Return [x, y] of the center of cell containing provided text 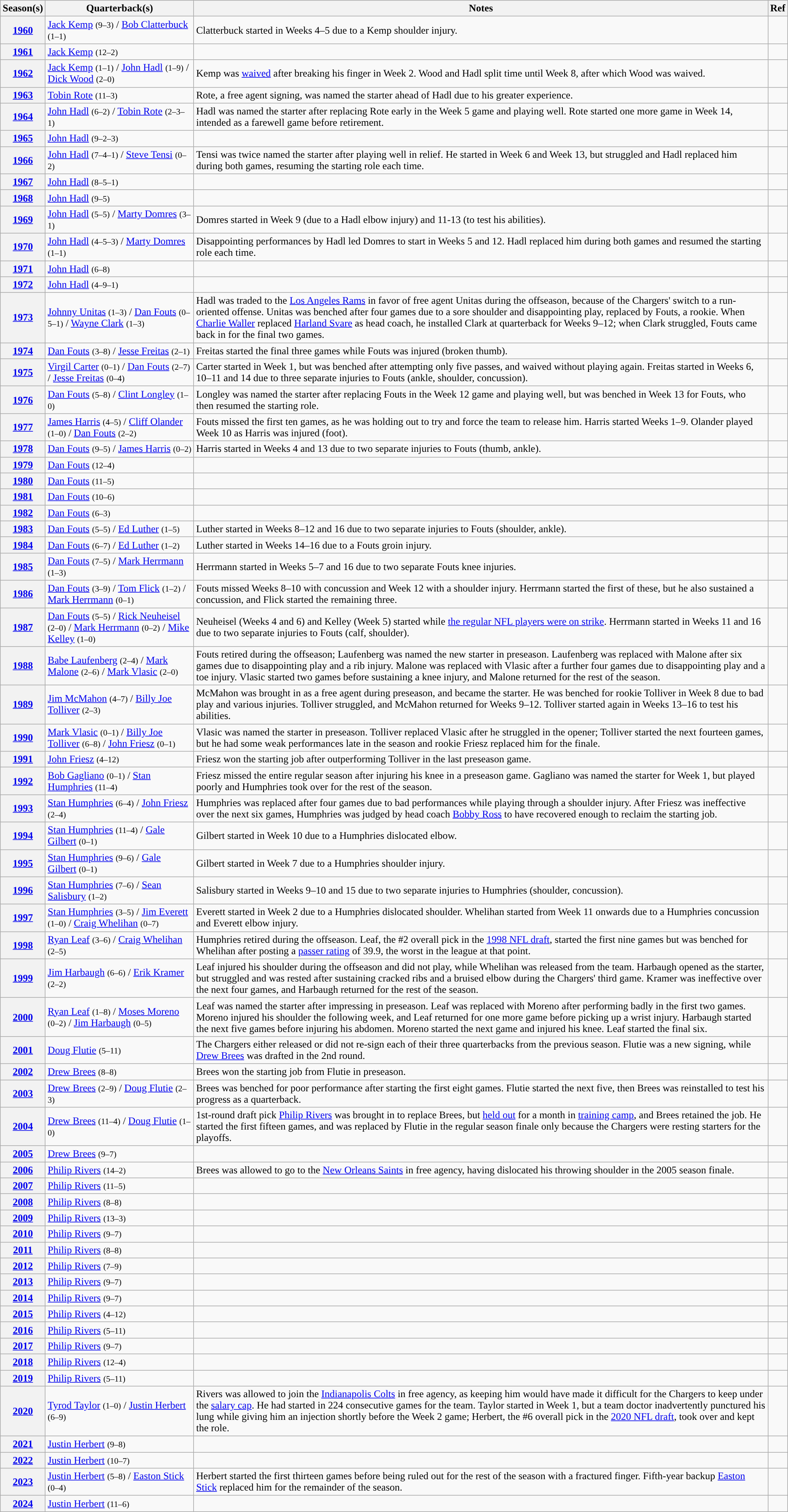
Notes [481, 8]
1974 [23, 351]
2016 [23, 1330]
Dan Fouts (6–3) [120, 513]
2011 [23, 1250]
Jim Harbaugh (6–6) / Erik Kramer (2–2) [120, 978]
Dan Fouts (11–5) [120, 481]
Dan Fouts (3–8) / Jesse Freitas (2–1) [120, 351]
Dan Fouts (9–5) / James Harris (0–2) [120, 449]
2019 [23, 1378]
Dan Fouts (5–8) / Clint Longley (1–0) [120, 400]
2024 [23, 1504]
Luther started in Weeks 14–16 due to a Fouts groin injury. [481, 545]
Justin Herbert (5–8) / Easton Stick (0–4) [120, 1482]
Babe Laufenberg (2–4) / Mark Malone (2–6) / Mark Vlasic (2–0) [120, 666]
Brees won the starting job from Flutie in preseason. [481, 1072]
Dan Fouts (7–5) / Mark Herrmann (1–3) [120, 566]
1979 [23, 465]
Doug Flutie (5–11) [120, 1050]
Drew Brees (2–9) / Doug Flutie (2–3) [120, 1093]
1969 [23, 220]
Jack Kemp (12–2) [120, 52]
Herrmann started in Weeks 5–7 and 16 due to two separate Fouts knee injuries. [481, 566]
Bob Gagliano (0–1) / Stan Humphries (11–4) [120, 781]
Brees was allowed to go to the New Orleans Saints in free agency, having dislocated his throwing shoulder in the 2005 season finale. [481, 1170]
Philip Rivers (12–4) [120, 1362]
1999 [23, 978]
1997 [23, 918]
1975 [23, 373]
Gilbert started in Week 7 due to a Humphries shoulder injury. [481, 863]
John Hadl (6–2) / Tobin Rote (2–3–1) [120, 117]
2007 [23, 1186]
1996 [23, 890]
Harris started in Weeks 4 and 13 due to two separate injuries to Fouts (thumb, ankle). [481, 449]
Drew Brees (11–4) / Doug Flutie (1–0) [120, 1127]
2009 [23, 1218]
Philip Rivers (4–12) [120, 1314]
2022 [23, 1460]
1968 [23, 198]
John Hadl (5–5) / Marty Domres (3–1) [120, 220]
1990 [23, 738]
John Hadl (4–9–1) [120, 285]
1980 [23, 481]
2005 [23, 1154]
Mark Vlasic (0–1) / Billy Joe Tolliver (6–8) / John Friesz (0–1) [120, 738]
Jack Kemp (9–3) / Bob Clatterbuck (1–1) [120, 30]
Ryan Leaf (1–8) / Moses Moreno (0–2) / Jim Harbaugh (0–5) [120, 1017]
2013 [23, 1282]
Ref [778, 8]
2006 [23, 1170]
1962 [23, 73]
John Hadl (8–5–1) [120, 182]
1967 [23, 182]
Dan Fouts (3–9) / Tom Flick (1–2) / Mark Herrmann (0–1) [120, 594]
Philip Rivers (7–9) [120, 1266]
Stan Humphries (11–4) / Gale Gilbert (0–1) [120, 836]
1978 [23, 449]
Dan Fouts (6–7) / Ed Luther (1–2) [120, 545]
Season(s) [23, 8]
2017 [23, 1346]
Tobin Rote (11–3) [120, 95]
Stan Humphries (9–6) / Gale Gilbert (0–1) [120, 863]
2004 [23, 1127]
1981 [23, 497]
Dan Fouts (5–5) / Ed Luther (1–5) [120, 529]
Philip Rivers (13–3) [120, 1218]
1995 [23, 863]
2015 [23, 1314]
1977 [23, 427]
Dan Fouts (12–4) [120, 465]
2023 [23, 1482]
1994 [23, 836]
Clatterbuck started in Weeks 4–5 due to a Kemp shoulder injury. [481, 30]
Salisbury started in Weeks 9–10 and 15 due to two separate injuries to Humphries (shoulder, concussion). [481, 890]
1984 [23, 545]
1983 [23, 529]
John Hadl (6–8) [120, 269]
John Hadl (9–5) [120, 198]
1965 [23, 138]
1970 [23, 247]
Dan Fouts (10–6) [120, 497]
John Hadl (9–2–3) [120, 138]
1972 [23, 285]
Justin Herbert (9–8) [120, 1444]
1988 [23, 666]
2000 [23, 1017]
Rote, a free agent signing, was named the starter ahead of Hadl due to his greater experience. [481, 95]
Philip Rivers (14–2) [120, 1170]
1971 [23, 269]
1989 [23, 705]
1991 [23, 759]
1976 [23, 400]
Friesz won the starting job after outperforming Tolliver in the last preseason game. [481, 759]
2001 [23, 1050]
Domres started in Week 9 (due to a Hadl elbow injury) and 11-13 (to test his abilities). [481, 220]
Justin Herbert (10–7) [120, 1460]
Jim McMahon (4–7) / Billy Joe Tolliver (2–3) [120, 705]
Drew Brees (9–7) [120, 1154]
Jack Kemp (1–1) / John Hadl (1–9) / Dick Wood (2–0) [120, 73]
Dan Fouts (5–5) / Rick Neuheisel (2–0) / Mark Herrmann (0–2) / Mike Kelley (1–0) [120, 627]
2020 [23, 1411]
2021 [23, 1444]
Luther started in Weeks 8–12 and 16 due to two separate injuries to Fouts (shoulder, ankle). [481, 529]
Freitas started the final three games while Fouts was injured (broken thumb). [481, 351]
1982 [23, 513]
1963 [23, 95]
2018 [23, 1362]
1992 [23, 781]
Stan Humphries (3–5) / Jim Everett (1–0) / Craig Whelihan (0–7) [120, 918]
1986 [23, 594]
Philip Rivers (11–5) [120, 1186]
Drew Brees (8–8) [120, 1072]
John Friesz (4–12) [120, 759]
1973 [23, 318]
1966 [23, 160]
1998 [23, 945]
Virgil Carter (0–1) / Dan Fouts (2–7) / Jesse Freitas (0–4) [120, 373]
Justin Herbert (11–6) [120, 1504]
John Hadl (4–5–3) / Marty Domres (1–1) [120, 247]
1987 [23, 627]
Gilbert started in Week 10 due to a Humphries dislocated elbow. [481, 836]
Ryan Leaf (3–6) / Craig Whelihan (2–5) [120, 945]
Stan Humphries (7–6) / Sean Salisbury (1–2) [120, 890]
James Harris (4–5) / Cliff Olander (1–0) / Dan Fouts (2–2) [120, 427]
2003 [23, 1093]
2008 [23, 1202]
2010 [23, 1234]
Tyrod Taylor (1–0) / Justin Herbert (6–9) [120, 1411]
1964 [23, 117]
2012 [23, 1266]
Kemp was waived after breaking his finger in Week 2. Wood and Hadl split time until Week 8, after which Wood was waived. [481, 73]
Quarterback(s) [120, 8]
Johnny Unitas (1–3) / Dan Fouts (0–5–1) / Wayne Clark (1–3) [120, 318]
1993 [23, 809]
1960 [23, 30]
Stan Humphries (6–4) / John Friesz (2–4) [120, 809]
2014 [23, 1298]
1961 [23, 52]
1985 [23, 566]
John Hadl (7–4–1) / Steve Tensi (0–2) [120, 160]
2002 [23, 1072]
